Extract the (x, y) coordinate from the center of the cell holding the provided text.  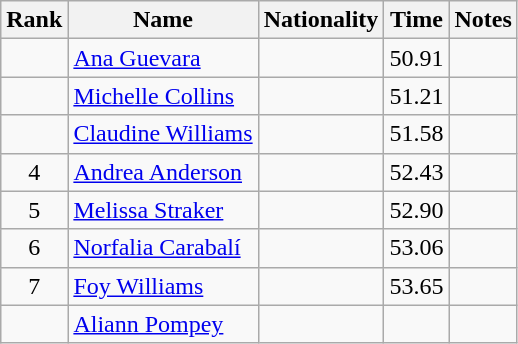
Aliann Pompey (163, 324)
51.58 (416, 134)
51.21 (416, 96)
Nationality (321, 20)
Melissa Straker (163, 210)
Time (416, 20)
53.06 (416, 248)
Ana Guevara (163, 58)
50.91 (416, 58)
6 (34, 248)
Foy Williams (163, 286)
Notes (483, 20)
Rank (34, 20)
Name (163, 20)
Claudine Williams (163, 134)
Andrea Anderson (163, 172)
Michelle Collins (163, 96)
52.43 (416, 172)
53.65 (416, 286)
Norfalia Carabalí (163, 248)
5 (34, 210)
4 (34, 172)
7 (34, 286)
52.90 (416, 210)
